Pinpoint the cell where the given text exists, returning its [X, Y] midpoint coordinate. 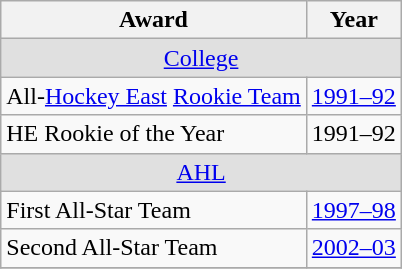
HE Rookie of the Year [154, 134]
College [202, 58]
Year [354, 20]
All-Hockey East Rookie Team [154, 96]
1997–98 [354, 210]
AHL [202, 172]
2002–03 [354, 248]
Second All-Star Team [154, 248]
First All-Star Team [154, 210]
Award [154, 20]
